Locate the cell with the specified text and output its (x, y) center coordinate. 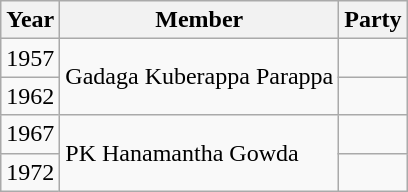
Party (373, 20)
1967 (30, 134)
Year (30, 20)
1972 (30, 172)
PK Hanamantha Gowda (200, 153)
Member (200, 20)
Gadaga Kuberappa Parappa (200, 77)
1962 (30, 96)
1957 (30, 58)
